Return the (X, Y) coordinate for the center point of the cell that contains the specified text.  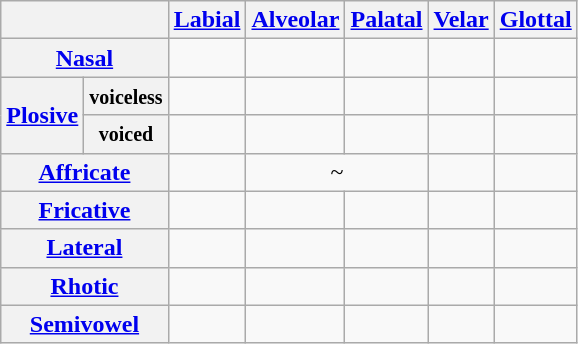
voiceless (126, 96)
Lateral (84, 248)
Glottal (536, 20)
Affricate (84, 172)
Velar (461, 20)
Palatal (386, 20)
Semivowel (84, 324)
Plosive (42, 115)
Rhotic (84, 286)
~ (337, 172)
voiced (126, 134)
Fricative (84, 210)
Nasal (84, 58)
Labial (207, 20)
Alveolar (296, 20)
